Search for the cell housing the specified text and yield its (X, Y) center coordinate. 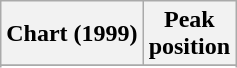
Chart (1999) (72, 34)
Peakposition (189, 34)
